Return the [x, y] coordinate for the center point of the cell that contains the specified text.  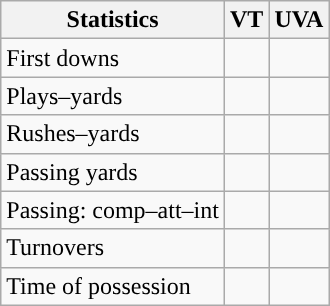
Passing yards [113, 172]
Statistics [113, 20]
Time of possession [113, 286]
Passing: comp–att–int [113, 210]
First downs [113, 58]
UVA [299, 20]
VT [246, 20]
Turnovers [113, 248]
Rushes–yards [113, 134]
Plays–yards [113, 96]
